Pinpoint the cell where the given text exists, returning its (x, y) midpoint coordinate. 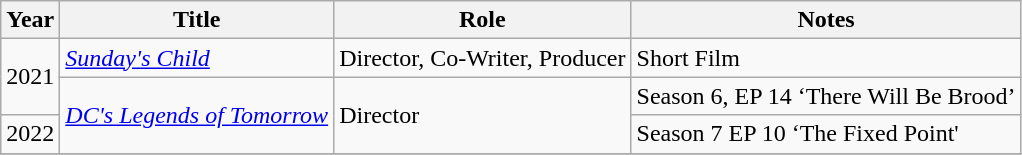
Sunday's Child (197, 58)
2022 (30, 134)
2021 (30, 77)
Notes (826, 20)
Year (30, 20)
Director, Co-Writer, Producer (482, 58)
Director (482, 115)
Title (197, 20)
Season 6, EP 14 ‘There Will Be Brood’ (826, 96)
DC's Legends of Tomorrow (197, 115)
Season 7 EP 10 ‘The Fixed Point' (826, 134)
Role (482, 20)
Short Film (826, 58)
